Determine the [x, y] coordinate at the center of the cell enclosing the given text.  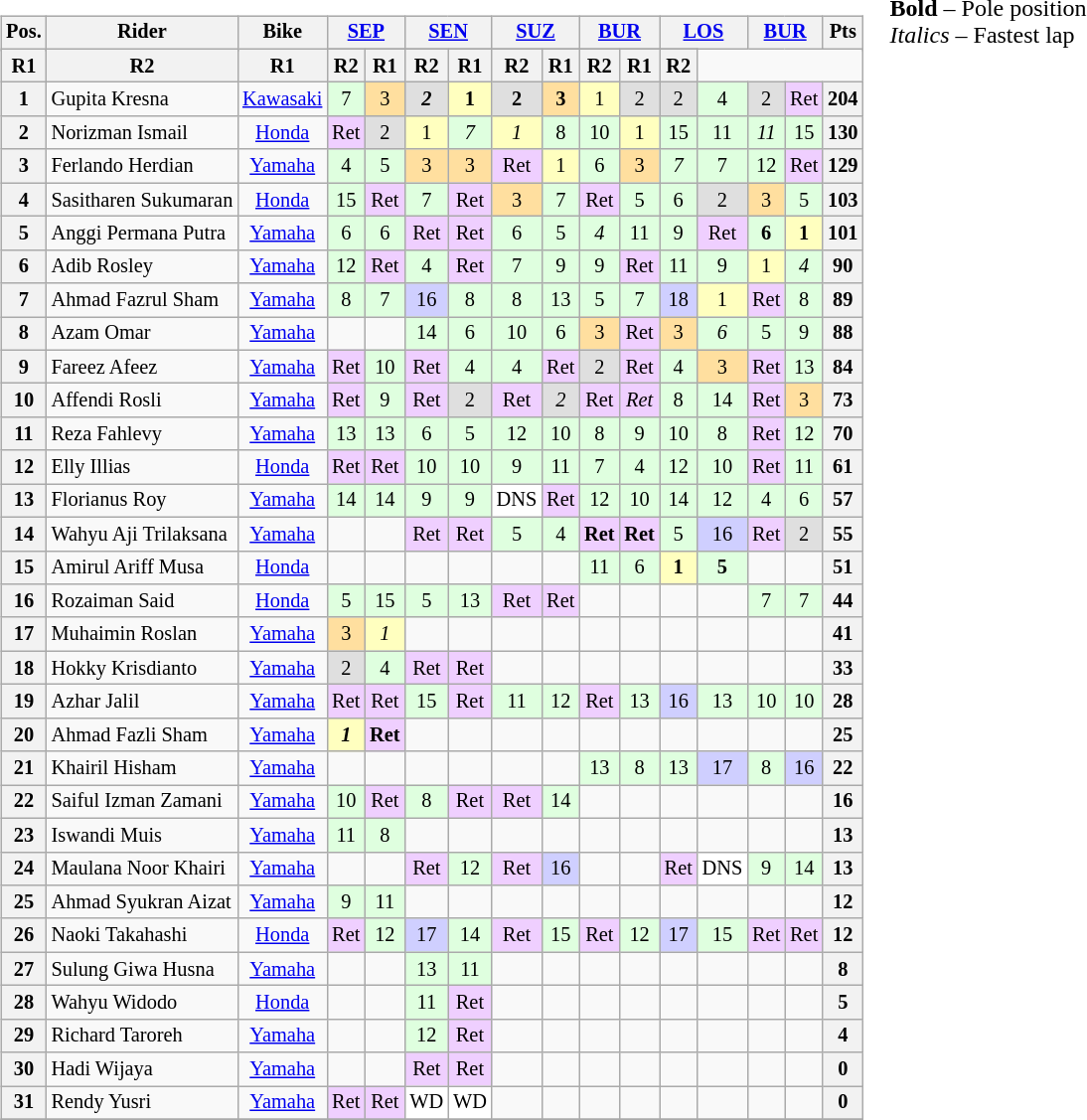
61 [843, 467]
Hadi Wijaya [143, 1069]
130 [843, 133]
Muhaimin Roslan [143, 634]
Anggi Permana Putra [143, 234]
Wahyu Aji Trilaksana [143, 534]
51 [843, 567]
Khairil Hisham [143, 768]
Rozaiman Said [143, 601]
Hokky Krisdianto [143, 668]
Bike [282, 33]
23 [24, 835]
129 [843, 166]
Kawasaki [282, 99]
Reza Fahlevy [143, 434]
Sulung Giwa Husna [143, 969]
Ahmad Fazli Sham [143, 734]
Saiful Izman Zamani [143, 802]
70 [843, 434]
Pts [843, 33]
101 [843, 234]
Naoki Takahashi [143, 935]
31 [24, 1103]
55 [843, 534]
Elly Illias [143, 467]
Affendi Rosli [143, 400]
Azam Omar [143, 334]
SEN [447, 33]
84 [843, 367]
Ahmad Syukran Aizat [143, 902]
33 [843, 668]
Amirul Ariff Musa [143, 567]
Pos. [24, 33]
88 [843, 334]
204 [843, 99]
30 [24, 1069]
Iswandi Muis [143, 835]
44 [843, 601]
Florianus Roy [143, 501]
90 [843, 266]
Rider [143, 33]
89 [843, 300]
29 [24, 1036]
Norizman Ismail [143, 133]
26 [24, 935]
41 [843, 634]
Adib Rosley [143, 266]
Sasitharen Sukumaran [143, 200]
21 [24, 768]
Fareez Afeez [143, 367]
SEP [366, 33]
20 [24, 734]
SUZ [536, 33]
Gupita Kresna [143, 99]
LOS [703, 33]
Ferlando Herdian [143, 166]
Azhar Jalil [143, 702]
27 [24, 969]
Rendy Yusri [143, 1103]
57 [843, 501]
19 [24, 702]
Ahmad Fazrul Sham [143, 300]
103 [843, 200]
73 [843, 400]
24 [24, 869]
Richard Taroreh [143, 1036]
Maulana Noor Khairi [143, 869]
Wahyu Widodo [143, 1003]
